Provide the (x, y) coordinate of the cell's center where the given text is located.  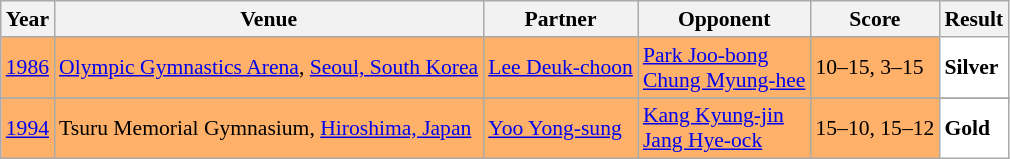
Venue (268, 19)
Opponent (724, 19)
Gold (974, 128)
Olympic Gymnastics Arena, Seoul, South Korea (268, 68)
Lee Deuk-choon (560, 68)
Tsuru Memorial Gymnasium, Hiroshima, Japan (268, 128)
Partner (560, 19)
10–15, 3–15 (874, 68)
Score (874, 19)
Year (28, 19)
Result (974, 19)
Silver (974, 68)
Kang Kyung-jin Jang Hye-ock (724, 128)
15–10, 15–12 (874, 128)
1994 (28, 128)
Yoo Yong-sung (560, 128)
Park Joo-bong Chung Myung-hee (724, 68)
1986 (28, 68)
